Find where the given text appears and provide that cell's center as [x, y] coordinate. 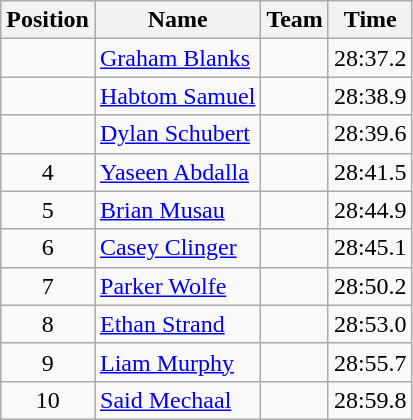
Team [295, 20]
28:37.2 [370, 58]
Name [177, 20]
28:53.0 [370, 324]
28:50.2 [370, 286]
28:44.9 [370, 210]
Liam Murphy [177, 362]
28:45.1 [370, 248]
28:59.8 [370, 400]
Said Mechaal [177, 400]
Ethan Strand [177, 324]
7 [48, 286]
Position [48, 20]
28:38.9 [370, 96]
5 [48, 210]
28:41.5 [370, 172]
Brian Musau [177, 210]
28:39.6 [370, 134]
10 [48, 400]
28:55.7 [370, 362]
4 [48, 172]
Casey Clinger [177, 248]
Graham Blanks [177, 58]
9 [48, 362]
Yaseen Abdalla [177, 172]
Habtom Samuel [177, 96]
8 [48, 324]
6 [48, 248]
Dylan Schubert [177, 134]
Parker Wolfe [177, 286]
Time [370, 20]
